Pinpoint the cell where the given text exists, returning its (x, y) midpoint coordinate. 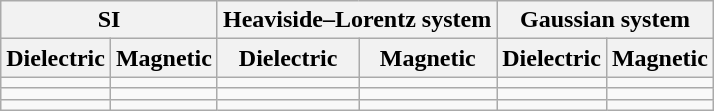
SI (110, 20)
Gaussian system (606, 20)
Heaviside–Lorentz system (356, 20)
